Search for the cell housing the specified text and yield its (X, Y) center coordinate. 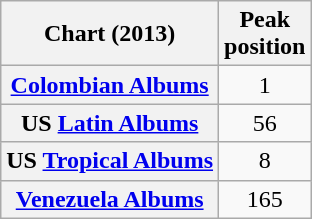
8 (265, 161)
Venezuela Albums (110, 199)
Chart (2013) (110, 34)
US Tropical Albums (110, 161)
US Latin Albums (110, 123)
1 (265, 85)
56 (265, 123)
165 (265, 199)
Peakposition (265, 34)
Colombian Albums (110, 85)
